Detect which cell encompasses the target text, then output its [X, Y] center coordinate. 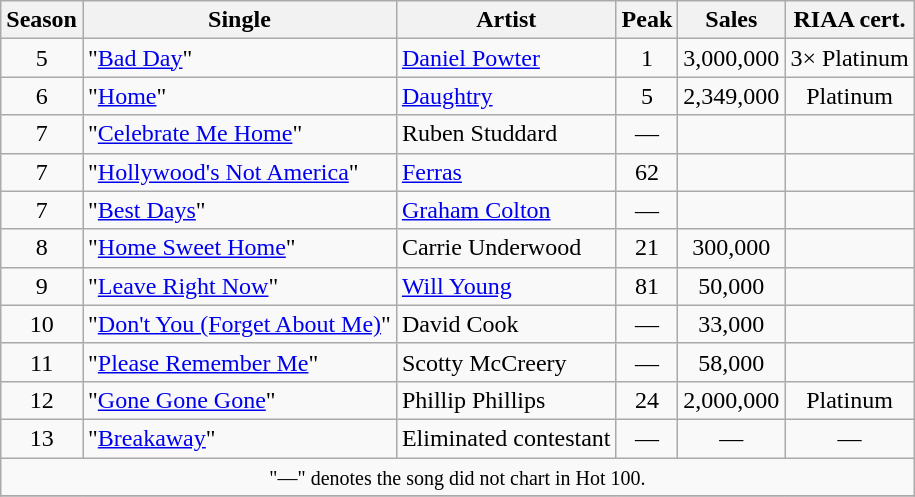
1 [647, 58]
Season [42, 20]
"Leave Right Now" [239, 286]
50,000 [732, 286]
Daniel Powter [506, 58]
David Cook [506, 324]
"Celebrate Me Home" [239, 134]
Carrie Underwood [506, 248]
12 [42, 400]
58,000 [732, 362]
RIAA cert. [850, 20]
"Bad Day" [239, 58]
"—" denotes the song did not chart in Hot 100. [458, 477]
81 [647, 286]
"Home Sweet Home" [239, 248]
13 [42, 438]
9 [42, 286]
Single [239, 20]
"Home" [239, 96]
Sales [732, 20]
21 [647, 248]
3,000,000 [732, 58]
33,000 [732, 324]
6 [42, 96]
Eliminated contestant [506, 438]
"Breakaway" [239, 438]
Peak [647, 20]
"Best Days" [239, 210]
Scotty McCreery [506, 362]
Artist [506, 20]
"Please Remember Me" [239, 362]
"Gone Gone Gone" [239, 400]
8 [42, 248]
10 [42, 324]
"Don't You (Forget About Me)" [239, 324]
Graham Colton [506, 210]
2,349,000 [732, 96]
Will Young [506, 286]
11 [42, 362]
62 [647, 172]
Ferras [506, 172]
2,000,000 [732, 400]
24 [647, 400]
Ruben Studdard [506, 134]
"Hollywood's Not America" [239, 172]
Daughtry [506, 96]
3× Platinum [850, 58]
300,000 [732, 248]
Phillip Phillips [506, 400]
